Scan for the cell matching the given text and deliver its [x, y] coordinate at center. 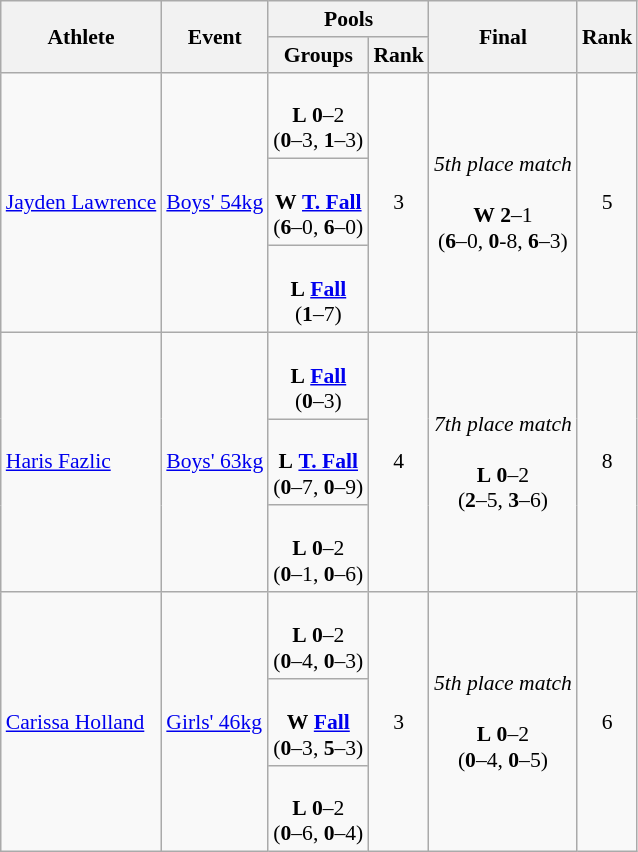
Groups [318, 55]
W T. Fall(6–0, 6–0) [318, 202]
W Fall(0–3, 5–3) [318, 722]
Carissa Holland [82, 722]
8 [608, 462]
5th place matchL 0–2(0–4, 0–5) [503, 722]
Athlete [82, 36]
Girls' 46kg [214, 722]
L Fall(0–3) [318, 376]
L T. Fall(0–7, 0–9) [318, 462]
L 0–2(0–3, 1–3) [318, 116]
Boys' 54kg [214, 202]
5 [608, 202]
Event [214, 36]
Pools [348, 19]
4 [398, 462]
Haris Fazlic [82, 462]
5th place matchW 2–1(6–0, 0-8, 6–3) [503, 202]
Jayden Lawrence [82, 202]
6 [608, 722]
Final [503, 36]
L 0–2(0–6, 0–4) [318, 808]
L Fall(1–7) [318, 290]
7th place matchL 0–2(2–5, 3–6) [503, 462]
L 0–2(0–4, 0–3) [318, 636]
Boys' 63kg [214, 462]
L 0–2(0–1, 0–6) [318, 550]
